Find where the given text appears and provide that cell's center as (x, y) coordinate. 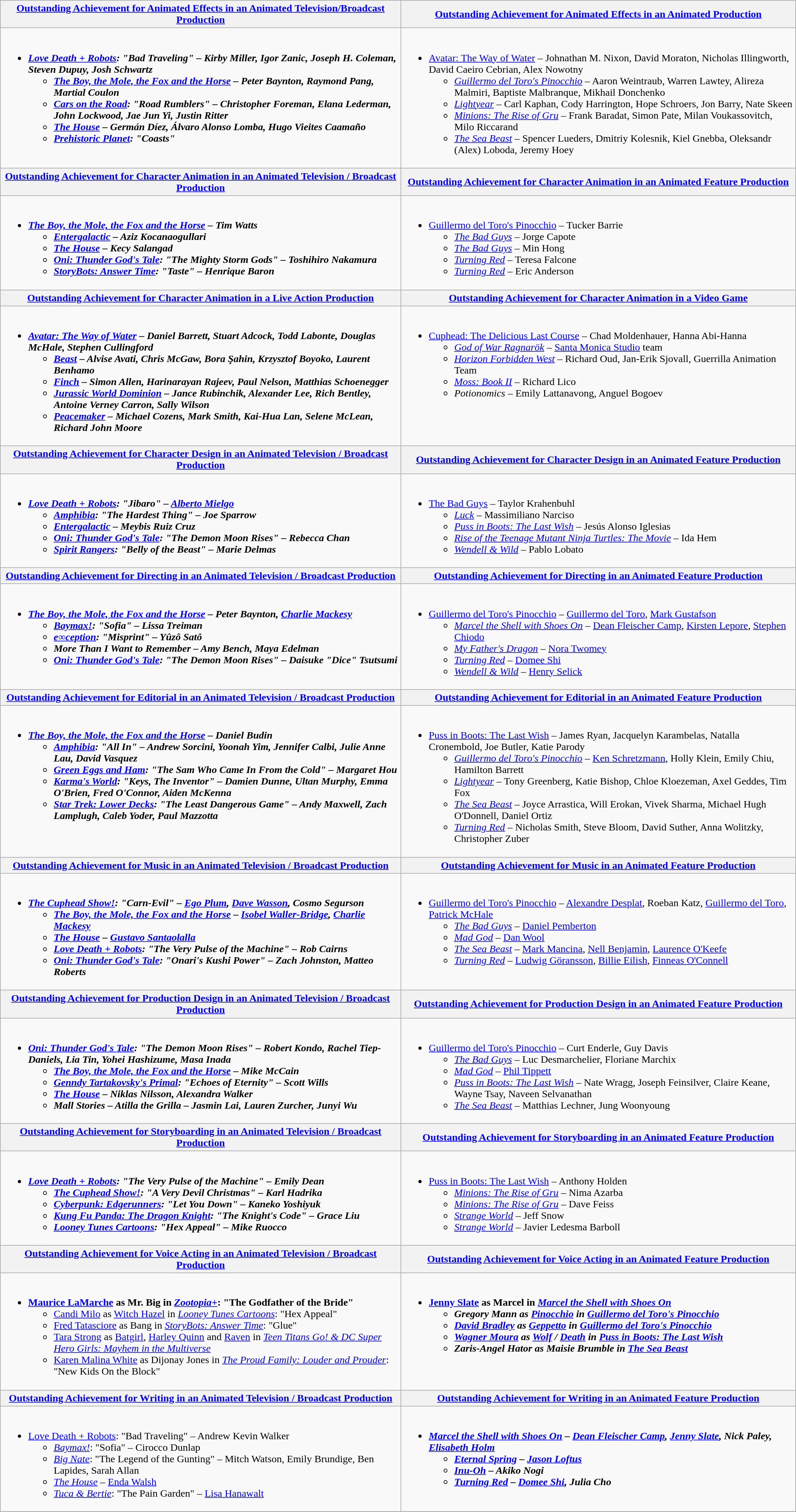
Outstanding Achievement for Production Design in an Animated Feature Production (599, 1004)
Outstanding Achievement for Character Design in an Animated Television / Broadcast Production (201, 459)
Outstanding Achievement for Character Animation in a Video Game (599, 298)
Outstanding Achievement for Writing in an Animated Feature Production (599, 1398)
Outstanding Achievement for Animated Effects in an Animated Television/Broadcast Production (201, 14)
Outstanding Achievement for Production Design in an Animated Television / Broadcast Production (201, 1004)
Outstanding Achievement for Character Animation in a Live Action Production (201, 298)
Outstanding Achievement for Character Animation in an Animated Feature Production (599, 182)
Outstanding Achievement for Editorial in an Animated Television / Broadcast Production (201, 697)
Outstanding Achievement for Directing in an Animated Feature Production (599, 576)
Outstanding Achievement for Music in an Animated Feature Production (599, 865)
Outstanding Achievement for Storyboarding in an Animated Feature Production (599, 1138)
Outstanding Achievement for Character Animation in an Animated Television / Broadcast Production (201, 182)
Outstanding Achievement for Character Design in an Animated Feature Production (599, 459)
Outstanding Achievement for Directing in an Animated Television / Broadcast Production (201, 576)
Outstanding Achievement for Voice Acting in an Animated Television / Broadcast Production (201, 1259)
Outstanding Achievement for Music in an Animated Television / Broadcast Production (201, 865)
Outstanding Achievement for Writing in an Animated Television / Broadcast Production (201, 1398)
Outstanding Achievement for Animated Effects in an Animated Production (599, 14)
Outstanding Achievement for Editorial in an Animated Feature Production (599, 697)
Outstanding Achievement for Storyboarding in an Animated Television / Broadcast Production (201, 1138)
Outstanding Achievement for Voice Acting in an Animated Feature Production (599, 1259)
